Capture the cell that displays the provided text and extract its (X, Y) central coordinate. 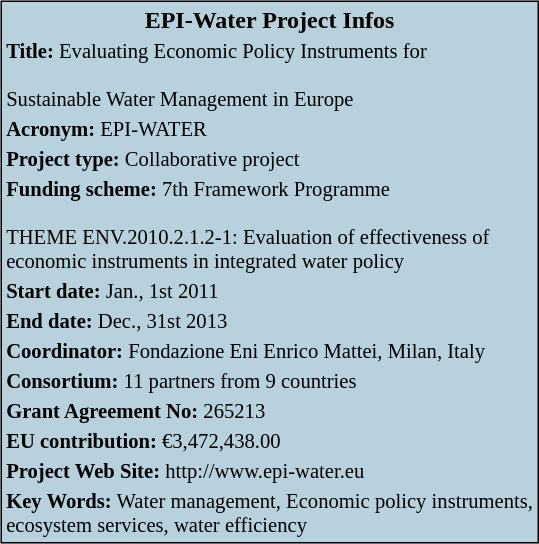
EU contribution: €3,472,438.00 (270, 442)
Project Web Site: http://www.epi-water.eu (270, 472)
Grant Agreement No: 265213 (270, 412)
Funding scheme: 7th Framework Programme THEME ENV.2010.2.1.2-1: Evaluation of effectiveness of economic instruments in integrated water policy (270, 226)
Acronym: EPI-WATER (270, 130)
Project type: Collaborative project (270, 160)
EPI-Water Project Infos (270, 21)
Title: Evaluating Economic Policy Instruments for Sustainable Water Management in Europe (270, 76)
Start date: Jan., 1st 2011 (270, 292)
Key Words: Water management, Economic policy instruments, ecosystem services, water efficiency (270, 514)
Coordinator: Fondazione Eni Enrico Mattei, Milan, Italy (270, 352)
Consortium: 11 partners from 9 countries (270, 382)
End date: Dec., 31st 2013 (270, 322)
